Provide the [x, y] coordinate of the cell's center where the given text is located.  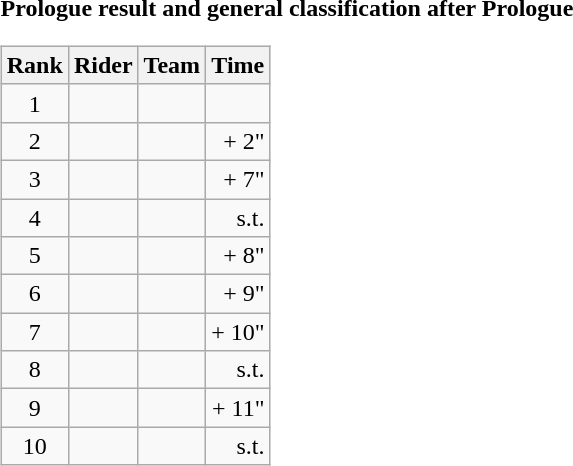
1 [34, 103]
6 [34, 294]
+ 10" [238, 332]
+ 8" [238, 256]
9 [34, 408]
10 [34, 446]
4 [34, 217]
+ 7" [238, 179]
Rider [103, 65]
Time [238, 65]
Team [172, 65]
3 [34, 179]
5 [34, 256]
7 [34, 332]
2 [34, 141]
+ 11" [238, 408]
+ 2" [238, 141]
+ 9" [238, 294]
8 [34, 370]
Rank [34, 65]
